Return the (X, Y) coordinate for the center point of the cell that contains the specified text.  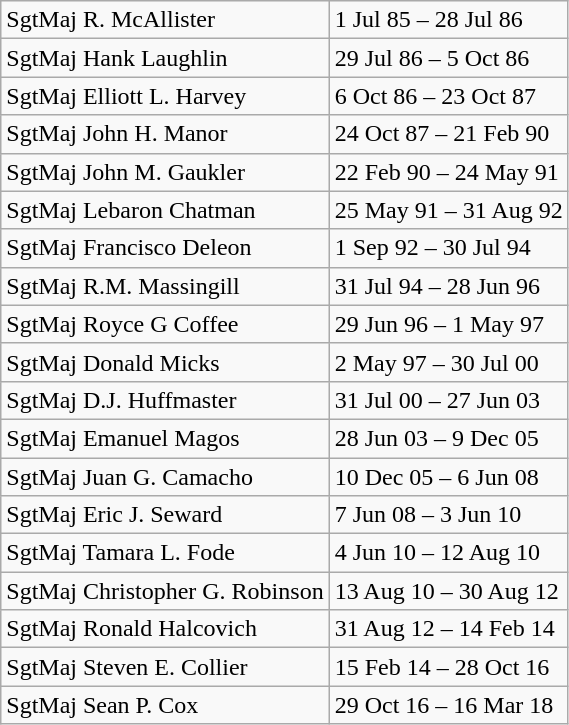
10 Dec 05 – 6 Jun 08 (448, 477)
SgtMaj Royce G Coffee (165, 324)
SgtMaj John M. Gaukler (165, 172)
SgtMaj Sean P. Cox (165, 705)
22 Feb 90 – 24 May 91 (448, 172)
SgtMaj Ronald Halcovich (165, 629)
SgtMaj Christopher G. Robinson (165, 591)
6 Oct 86 – 23 Oct 87 (448, 96)
SgtMaj R.M. Massingill (165, 286)
31 Jul 00 – 27 Jun 03 (448, 400)
SgtMaj Eric J. Seward (165, 515)
31 Jul 94 – 28 Jun 96 (448, 286)
2 May 97 – 30 Jul 00 (448, 362)
13 Aug 10 – 30 Aug 12 (448, 591)
SgtMaj Lebaron Chatman (165, 210)
1 Sep 92 – 30 Jul 94 (448, 248)
24 Oct 87 – 21 Feb 90 (448, 134)
1 Jul 85 – 28 Jul 86 (448, 20)
SgtMaj Juan G. Camacho (165, 477)
SgtMaj Donald Micks (165, 362)
31 Aug 12 – 14 Feb 14 (448, 629)
SgtMaj Elliott L. Harvey (165, 96)
28 Jun 03 – 9 Dec 05 (448, 438)
29 Oct 16 – 16 Mar 18 (448, 705)
29 Jul 86 – 5 Oct 86 (448, 58)
SgtMaj Tamara L. Fode (165, 553)
15 Feb 14 – 28 Oct 16 (448, 667)
SgtMaj Emanuel Magos (165, 438)
SgtMaj R. McAllister (165, 20)
7 Jun 08 – 3 Jun 10 (448, 515)
29 Jun 96 – 1 May 97 (448, 324)
SgtMaj D.J. Huffmaster (165, 400)
SgtMaj Steven E. Collier (165, 667)
SgtMaj John H. Manor (165, 134)
25 May 91 – 31 Aug 92 (448, 210)
SgtMaj Hank Laughlin (165, 58)
4 Jun 10 – 12 Aug 10 (448, 553)
SgtMaj Francisco Deleon (165, 248)
